Find where the given text appears and provide that cell's center as (X, Y) coordinate. 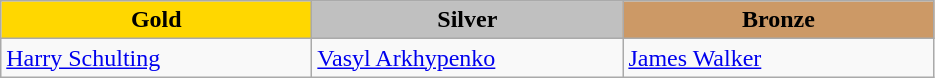
Vasyl Arkhypenko (468, 58)
Gold (156, 20)
James Walker (778, 58)
Harry Schulting (156, 58)
Bronze (778, 20)
Silver (468, 20)
